Detect which cell encompasses the target text, then output its [X, Y] center coordinate. 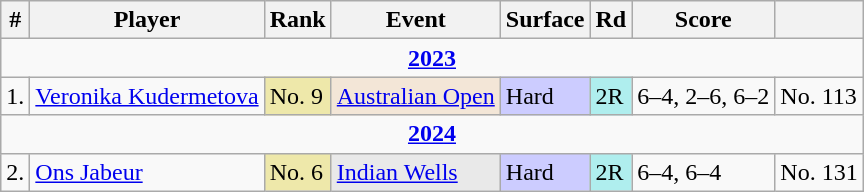
No. 131 [819, 172]
Player [147, 20]
Australian Open [416, 96]
Veronika Kudermetova [147, 96]
Ons Jabeur [147, 172]
6–4, 6–4 [704, 172]
Event [416, 20]
1. [16, 96]
Indian Wells [416, 172]
2. [16, 172]
2023 [432, 58]
Surface [545, 20]
# [16, 20]
6–4, 2–6, 6–2 [704, 96]
No. 6 [298, 172]
Rank [298, 20]
2024 [432, 134]
No. 9 [298, 96]
No. 113 [819, 96]
Rd [611, 20]
Score [704, 20]
